Determine the (X, Y) coordinate at the center of the cell enclosing the given text.  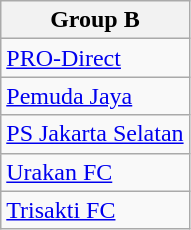
PS Jakarta Selatan (95, 134)
PRO-Direct (95, 58)
Group B (95, 20)
Pemuda Jaya (95, 96)
Trisakti FC (95, 210)
Urakan FC (95, 172)
